Provide the [X, Y] coordinate of the cell's center where the given text is located.  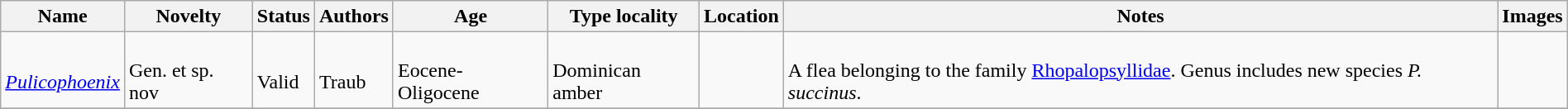
Notes [1140, 17]
Novelty [189, 17]
Authors [354, 17]
Location [742, 17]
Dominican amber [624, 70]
Traub [354, 70]
Age [470, 17]
Valid [283, 70]
Eocene-Oligocene [470, 70]
Gen. et sp. nov [189, 70]
Type locality [624, 17]
A flea belonging to the family Rhopalopsyllidae. Genus includes new species P. succinus. [1140, 70]
Name [63, 17]
Status [283, 17]
Images [1532, 17]
Pulicophoenix [63, 70]
